Search for the cell housing the specified text and yield its (X, Y) center coordinate. 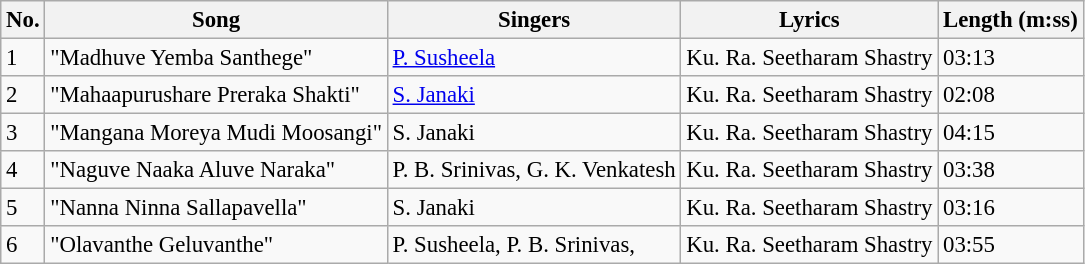
3 (23, 133)
6 (23, 245)
P. Susheela (534, 58)
Song (216, 20)
"Naguve Naaka Aluve Naraka" (216, 170)
03:55 (1010, 245)
5 (23, 208)
03:38 (1010, 170)
"Mahaapurushare Preraka Shakti" (216, 95)
P. B. Srinivas, G. K. Venkatesh (534, 170)
"Olavanthe Geluvanthe" (216, 245)
P. Susheela, P. B. Srinivas, (534, 245)
Length (m:ss) (1010, 20)
04:15 (1010, 133)
03:13 (1010, 58)
2 (23, 95)
02:08 (1010, 95)
4 (23, 170)
Singers (534, 20)
Lyrics (810, 20)
1 (23, 58)
"Madhuve Yemba Santhege" (216, 58)
03:16 (1010, 208)
"Mangana Moreya Mudi Moosangi" (216, 133)
"Nanna Ninna Sallapavella" (216, 208)
No. (23, 20)
